Return (X, Y) of the center of cell containing provided text 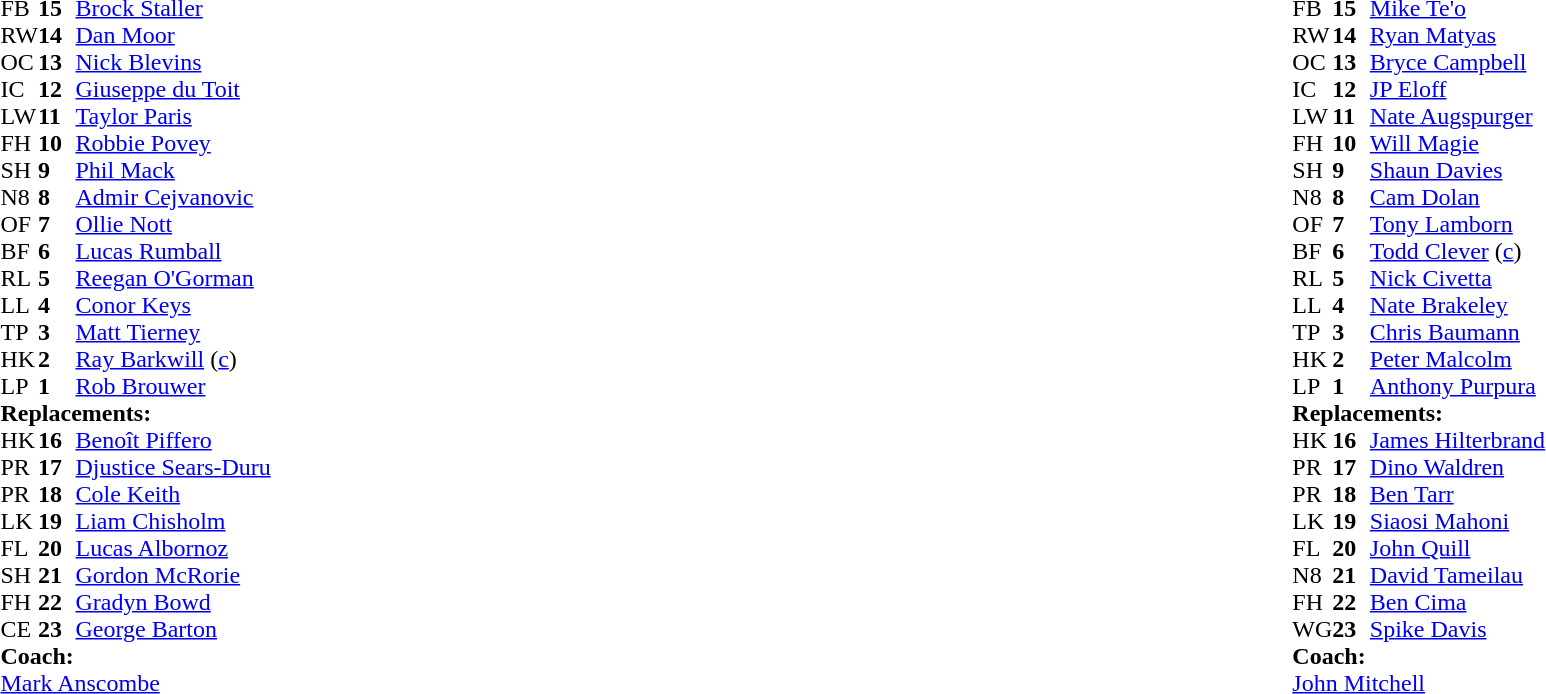
Ollie Nott (174, 224)
Dan Moor (174, 36)
Liam Chisholm (174, 522)
Lucas Rumball (174, 252)
WG (1312, 630)
George Barton (174, 630)
Nate Brakeley (1458, 306)
Siaosi Mahoni (1458, 522)
Conor Keys (174, 306)
Nick Civetta (1458, 278)
Taylor Paris (174, 116)
Matt Tierney (174, 332)
Robbie Povey (174, 144)
Cole Keith (174, 494)
Nate Augspurger (1458, 116)
CE (19, 630)
Cam Dolan (1458, 198)
Shaun Davies (1458, 170)
Gordon McRorie (174, 576)
Dino Waldren (1458, 468)
Benoît Piffero (174, 440)
Will Magie (1458, 144)
Gradyn Bowd (174, 602)
David Tameilau (1458, 576)
Lucas Albornoz (174, 548)
John Quill (1458, 548)
Tony Lamborn (1458, 224)
Nick Blevins (174, 62)
Giuseppe du Toit (174, 90)
Anthony Purpura (1458, 386)
Bryce Campbell (1458, 62)
Rob Brouwer (174, 386)
Ray Barkwill (c) (174, 360)
Todd Clever (c) (1458, 252)
Ben Tarr (1458, 494)
James Hilterbrand (1458, 440)
Ben Cima (1458, 602)
Phil Mack (174, 170)
Admir Cejvanovic (174, 198)
Ryan Matyas (1458, 36)
Peter Malcolm (1458, 360)
Spike Davis (1458, 630)
JP Eloff (1458, 90)
Djustice Sears-Duru (174, 468)
Reegan O'Gorman (174, 278)
Chris Baumann (1458, 332)
